From the cell containing the given text, extract its center point as [X, Y] coordinate. 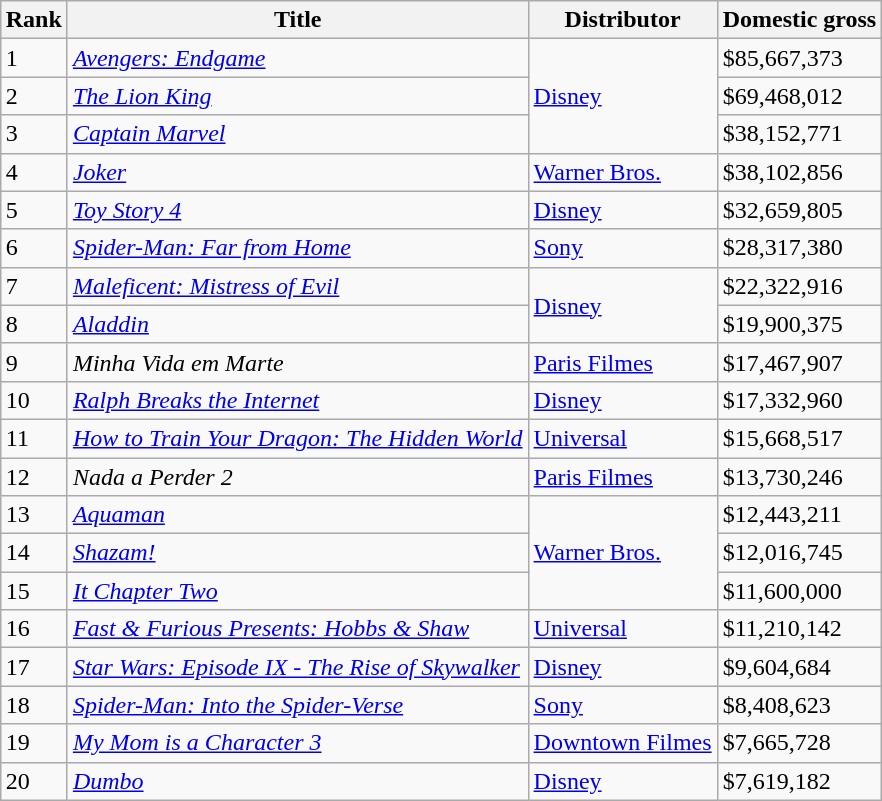
14 [34, 553]
Aquaman [298, 515]
11 [34, 438]
Distributor [622, 20]
$28,317,380 [800, 248]
Fast & Furious Presents: Hobbs & Shaw [298, 629]
$7,619,182 [800, 781]
Title [298, 20]
17 [34, 667]
5 [34, 210]
Star Wars: Episode IX - The Rise of Skywalker [298, 667]
15 [34, 591]
Minha Vida em Marte [298, 362]
Ralph Breaks the Internet [298, 400]
$38,102,856 [800, 172]
$7,665,728 [800, 743]
$8,408,623 [800, 705]
2 [34, 96]
16 [34, 629]
$11,210,142 [800, 629]
Rank [34, 20]
18 [34, 705]
Dumbo [298, 781]
$69,468,012 [800, 96]
$32,659,805 [800, 210]
My Mom is a Character 3 [298, 743]
$38,152,771 [800, 134]
1 [34, 58]
6 [34, 248]
It Chapter Two [298, 591]
The Lion King [298, 96]
$12,443,211 [800, 515]
Avengers: Endgame [298, 58]
10 [34, 400]
Spider-Man: Far from Home [298, 248]
$17,467,907 [800, 362]
$12,016,745 [800, 553]
Joker [298, 172]
13 [34, 515]
Spider-Man: Into the Spider-Verse [298, 705]
Domestic gross [800, 20]
12 [34, 477]
$13,730,246 [800, 477]
20 [34, 781]
$9,604,684 [800, 667]
3 [34, 134]
$85,667,373 [800, 58]
How to Train Your Dragon: The Hidden World [298, 438]
9 [34, 362]
4 [34, 172]
8 [34, 324]
Nada a Perder 2 [298, 477]
$22,322,916 [800, 286]
Toy Story 4 [298, 210]
Downtown Filmes [622, 743]
Shazam! [298, 553]
19 [34, 743]
$19,900,375 [800, 324]
Captain Marvel [298, 134]
Maleficent: Mistress of Evil [298, 286]
7 [34, 286]
$15,668,517 [800, 438]
Aladdin [298, 324]
$11,600,000 [800, 591]
$17,332,960 [800, 400]
